Search for the cell housing the specified text and yield its [x, y] center coordinate. 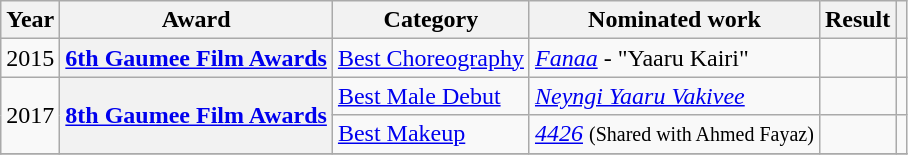
4426 (Shared with Ahmed Fayaz) [674, 134]
Fanaa - "Yaaru Kairi" [674, 58]
Result [857, 20]
Year [30, 20]
Best Choreography [430, 58]
Nominated work [674, 20]
2017 [30, 115]
Best Male Debut [430, 96]
6th Gaumee Film Awards [196, 58]
8th Gaumee Film Awards [196, 115]
2015 [30, 58]
Award [196, 20]
Best Makeup [430, 134]
Category [430, 20]
Neyngi Yaaru Vakivee [674, 96]
